Find where the given text appears and provide that cell's center as [x, y] coordinate. 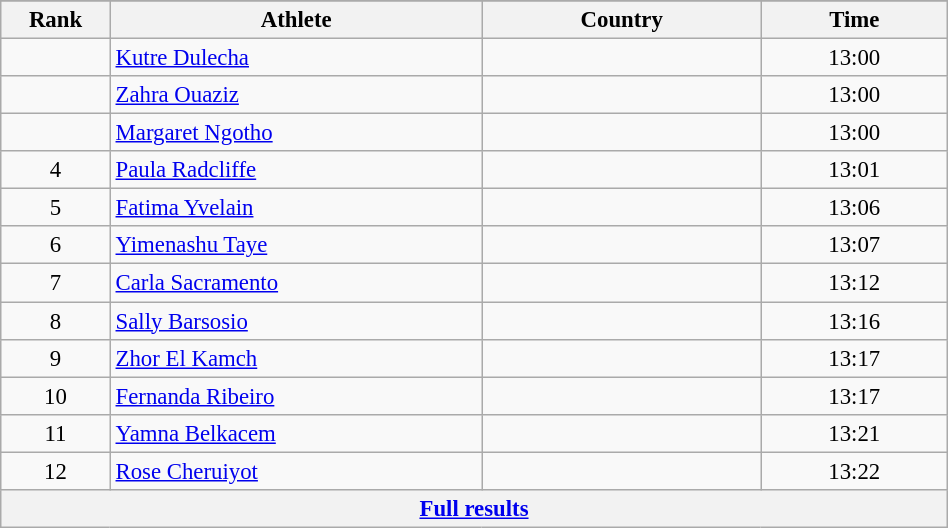
13:06 [854, 208]
Fernanda Ribeiro [296, 396]
13:12 [854, 283]
7 [56, 283]
13:07 [854, 245]
Zhor El Kamch [296, 358]
Yimenashu Taye [296, 245]
Carla Sacramento [296, 283]
4 [56, 170]
Paula Radcliffe [296, 170]
Fatima Yvelain [296, 208]
Sally Barsosio [296, 321]
Rank [56, 20]
13:21 [854, 433]
Athlete [296, 20]
Country [622, 20]
Time [854, 20]
Yamna Belkacem [296, 433]
Zahra Ouaziz [296, 95]
Full results [474, 509]
11 [56, 433]
9 [56, 358]
Margaret Ngotho [296, 133]
6 [56, 245]
13:22 [854, 471]
Kutre Dulecha [296, 58]
10 [56, 396]
12 [56, 471]
5 [56, 208]
13:16 [854, 321]
8 [56, 321]
13:01 [854, 170]
Rose Cheruiyot [296, 471]
